For the text-containing cell, return its midpoint in (x, y) coordinate format. 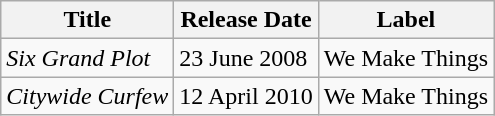
Title (88, 20)
Six Grand Plot (88, 58)
Label (406, 20)
12 April 2010 (246, 96)
Citywide Curfew (88, 96)
23 June 2008 (246, 58)
Release Date (246, 20)
